Capture the cell that displays the provided text and extract its (X, Y) central coordinate. 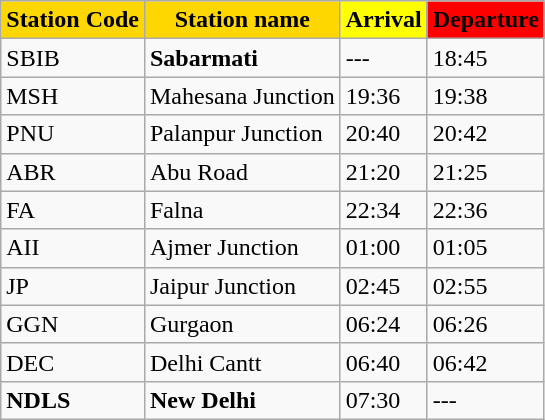
Delhi Cantt (242, 362)
Falna (242, 210)
07:30 (384, 400)
22:34 (384, 210)
JP (73, 286)
SBIB (73, 58)
Departure (486, 20)
18:45 (486, 58)
02:45 (384, 286)
Arrival (384, 20)
New Delhi (242, 400)
19:38 (486, 96)
Abu Road (242, 172)
GGN (73, 324)
01:00 (384, 248)
20:42 (486, 134)
21:25 (486, 172)
06:42 (486, 362)
Jaipur Junction (242, 286)
Mahesana Junction (242, 96)
Sabarmati (242, 58)
06:40 (384, 362)
PNU (73, 134)
02:55 (486, 286)
ABR (73, 172)
DEC (73, 362)
Palanpur Junction (242, 134)
FA (73, 210)
06:26 (486, 324)
Gurgaon (242, 324)
Station Code (73, 20)
06:24 (384, 324)
22:36 (486, 210)
MSH (73, 96)
NDLS (73, 400)
Station name (242, 20)
AII (73, 248)
Ajmer Junction (242, 248)
01:05 (486, 248)
21:20 (384, 172)
20:40 (384, 134)
19:36 (384, 96)
